Output the (x, y) coordinate of the center of the cell containing the given text.  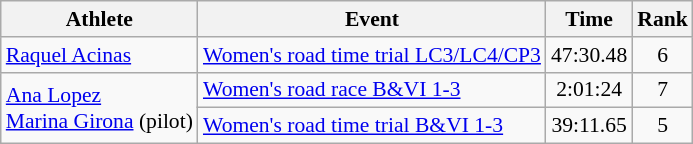
39:11.65 (589, 126)
Ana Lopez Marina Girona (pilot) (100, 108)
7 (662, 90)
Event (372, 19)
6 (662, 55)
Women's road race B&VI 1-3 (372, 90)
Women's road time trial B&VI 1-3 (372, 126)
5 (662, 126)
Rank (662, 19)
Raquel Acinas (100, 55)
47:30.48 (589, 55)
Athlete (100, 19)
Time (589, 19)
2:01:24 (589, 90)
Women's road time trial LC3/LC4/CP3 (372, 55)
